From the cell containing the given text, extract its center point as (x, y) coordinate. 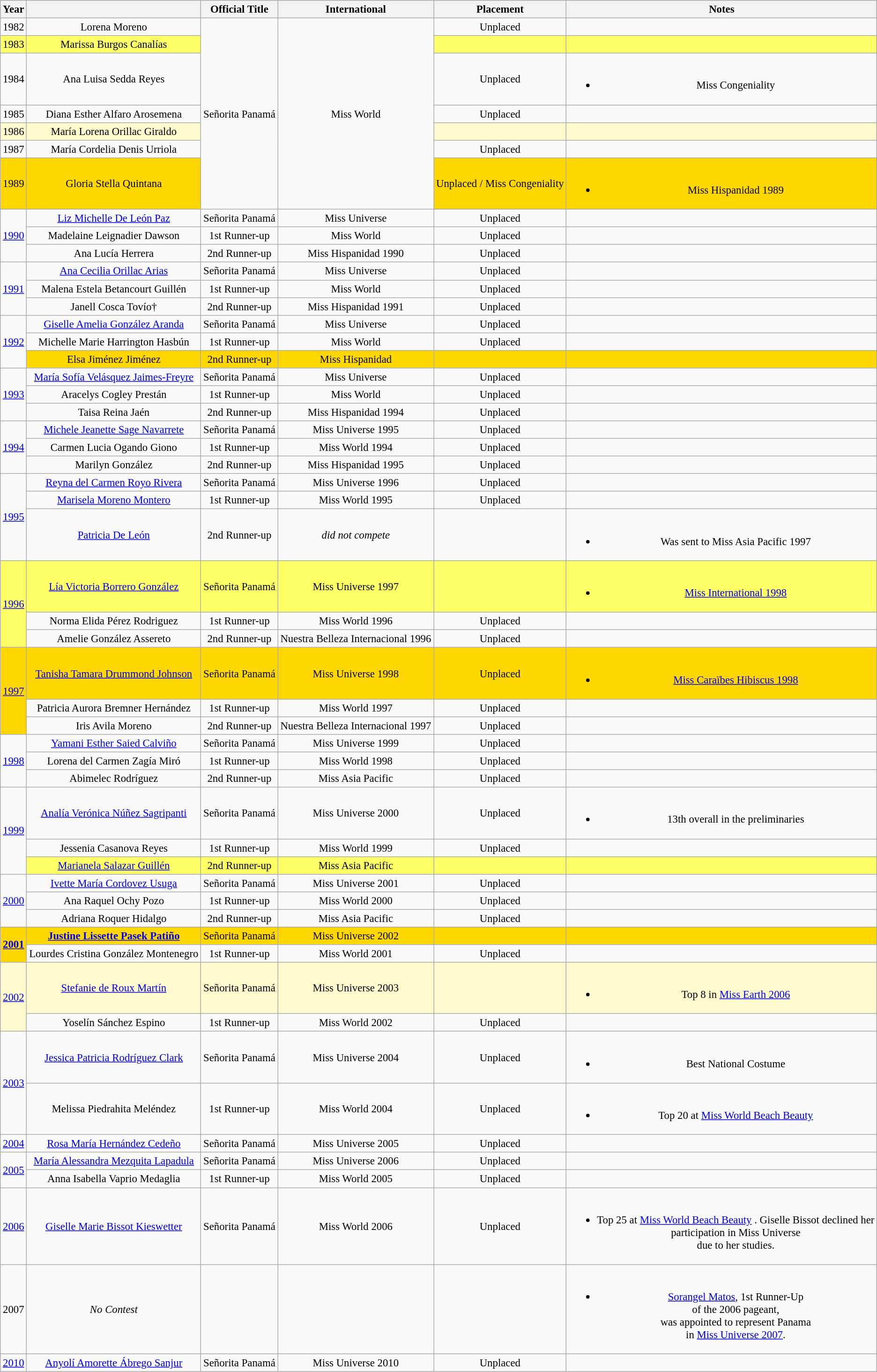
Miss Universe 2006 (356, 1161)
Anna Isabella Vaprio Medaglia (114, 1179)
Miss Universe 2001 (356, 883)
1986 (14, 131)
Miss Universe 1998 (356, 673)
Ana Lucía Herrera (114, 254)
International (356, 9)
Miss World 1999 (356, 848)
Madelaine Leignadier Dawson (114, 236)
Marissa Burgos Canalías (114, 45)
Lía Victoria Borrero González (114, 586)
1994 (14, 447)
Notes (721, 9)
Top 20 at Miss World Beach Beauty (721, 1109)
1997 (14, 691)
1989 (14, 184)
13th overall in the preliminaries (721, 813)
Miss Caraïbes Hibiscus 1998 (721, 673)
did not compete (356, 535)
Miss Universe 2004 (356, 1057)
2010 (14, 1363)
Abimelec Rodríguez (114, 779)
1996 (14, 604)
1995 (14, 517)
Miss Universe 1995 (356, 430)
1993 (14, 395)
Michelle Marie Harrington Hasbún (114, 342)
Miss Hispanidad 1995 (356, 465)
Marilyn González (114, 465)
Miss Universe 2003 (356, 988)
2006 (14, 1226)
Miss Universe 1996 (356, 483)
Miss Hispanidad 1994 (356, 412)
Miss Universe 2005 (356, 1144)
Justine Lissette Pasek Patiño (114, 936)
1991 (14, 289)
Michele Jeanette Sage Navarrete (114, 430)
Melissa Piedrahita Meléndez (114, 1109)
Jessica Patricia Rodríguez Clark (114, 1057)
2007 (14, 1310)
Patricia Aurora Bremner Hernández (114, 708)
Miss World 1998 (356, 761)
Miss Hispanidad 1991 (356, 307)
Malena Estela Betancourt Guillén (114, 289)
Jessenia Casanova Reyes (114, 848)
Marisela Moreno Montero (114, 500)
Janell Cosca Tovío† (114, 307)
María Cordelia Denis Urriola (114, 149)
Taisa Reina Jaén (114, 412)
1982 (14, 27)
Yoselín Sánchez Espino (114, 1023)
Miss Universe 1999 (356, 743)
Lorena del Carmen Zagía Miró (114, 761)
Stefanie de Roux Martín (114, 988)
1998 (14, 761)
Reyna del Carmen Royo Rivera (114, 483)
Best National Costume (721, 1057)
Adriana Roquer Hidalgo (114, 918)
Official Title (239, 9)
Miss World 1994 (356, 448)
2000 (14, 901)
Miss Universe 2010 (356, 1363)
Elsa Jiménez Jiménez (114, 360)
Top 25 at Miss World Beach Beauty . Giselle Bissot declined herparticipation in Miss Universedue to her studies. (721, 1226)
Was sent to Miss Asia Pacific 1997 (721, 535)
Miss World 2001 (356, 953)
Miss World 2005 (356, 1179)
Year (14, 9)
Liz Michelle De León Paz (114, 218)
Miss World 1996 (356, 621)
Unplaced / Miss Congeniality (500, 184)
Miss Congeniality (721, 79)
Miss World 1995 (356, 500)
Amelie González Assereto (114, 639)
Carmen Lucia Ogando Giono (114, 448)
1983 (14, 45)
Norma Elida Pérez Rodriguez (114, 621)
Miss Hispanidad 1990 (356, 254)
1990 (14, 236)
2001 (14, 945)
Analía Verónica Núñez Sagripanti (114, 813)
Placement (500, 9)
2005 (14, 1170)
María Sofía Velásquez Jaimes-Freyre (114, 377)
Ana Luisa Sedda Reyes (114, 79)
Rosa María Hernández Cedeño (114, 1144)
María Lorena Orillac Giraldo (114, 131)
Marianela Salazar Guillén (114, 865)
1987 (14, 149)
Diana Esther Alfaro Arosemena (114, 114)
Ana Raquel Ochy Pozo (114, 900)
Giselle Amelia González Aranda (114, 324)
Tanisha Tamara Drummond Johnson (114, 673)
Iris Avila Moreno (114, 726)
Patricia De León (114, 535)
Aracelys Cogley Prestán (114, 395)
1992 (14, 341)
María Alessandra Mezquita Lapadula (114, 1161)
Sorangel Matos, 1st Runner-Upof the 2006 pageant,was appointed to represent Panamain Miss Universe 2007. (721, 1310)
No Contest (114, 1310)
Miss Universe 2000 (356, 813)
Lourdes Cristina González Montenegro (114, 953)
Miss International 1998 (721, 586)
Miss World 1997 (356, 708)
Lorena Moreno (114, 27)
Ivette María Cordovez Usuga (114, 883)
2002 (14, 997)
Top 8 in Miss Earth 2006 (721, 988)
Nuestra Belleza Internacional 1996 (356, 639)
Miss World 2002 (356, 1023)
Miss Universe 2002 (356, 936)
Miss World 2000 (356, 900)
Miss Hispanidad (356, 360)
Miss Hispanidad 1989 (721, 184)
Nuestra Belleza Internacional 1997 (356, 726)
Giselle Marie Bissot Kieswetter (114, 1226)
Miss World 2006 (356, 1226)
Miss Universe 1997 (356, 586)
Yamani Esther Saied Calviño (114, 743)
Gloria Stella Quintana (114, 184)
1985 (14, 114)
Miss World 2004 (356, 1109)
1999 (14, 831)
Ana Cecilia Orillac Arias (114, 271)
2004 (14, 1144)
2003 (14, 1083)
1984 (14, 79)
Anyolí Amorette Ábrego Sanjur (114, 1363)
